Locate the cell with the specified text and output its [X, Y] center coordinate. 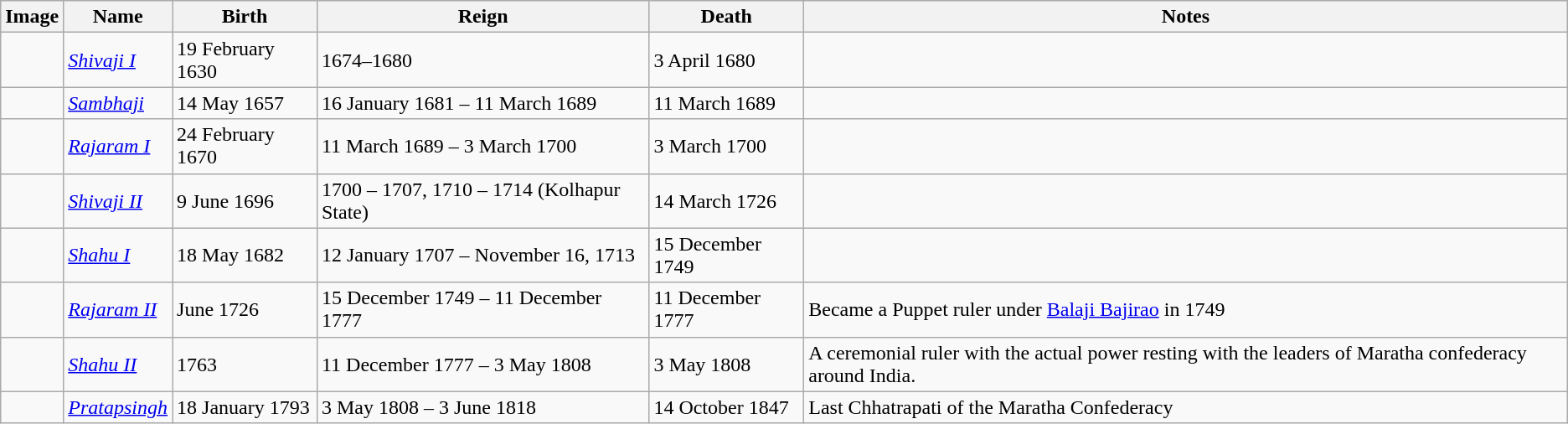
9 June 1696 [245, 201]
3 April 1680 [727, 60]
18 January 1793 [245, 407]
18 May 1682 [245, 255]
Name [118, 17]
Rajaram II [118, 310]
Shivaji II [118, 201]
Reign [482, 17]
Shahu II [118, 364]
Pratapsingh [118, 407]
A ceremonial ruler with the actual power resting with the leaders of Maratha confederacy around India. [1186, 364]
1674–1680 [482, 60]
Image [32, 17]
11 March 1689 [727, 103]
Notes [1186, 17]
11 December 1777 [727, 310]
Last Chhatrapati of the Maratha Confederacy [1186, 407]
Shivaji I [118, 60]
3 May 1808 [727, 364]
14 May 1657 [245, 103]
1700 – 1707, 1710 – 1714 (Kolhapur State) [482, 201]
15 December 1749 [727, 255]
15 December 1749 – 11 December 1777 [482, 310]
Shahu I [118, 255]
1763 [245, 364]
14 October 1847 [727, 407]
19 February 1630 [245, 60]
Sambhaji [118, 103]
11 December 1777 – 3 May 1808 [482, 364]
June 1726 [245, 310]
16 January 1681 – 11 March 1689 [482, 103]
Birth [245, 17]
Rajaram I [118, 146]
12 January 1707 – November 16, 1713 [482, 255]
24 February 1670 [245, 146]
3 May 1808 – 3 June 1818 [482, 407]
Became a Puppet ruler under Balaji Bajirao in 1749 [1186, 310]
11 March 1689 – 3 March 1700 [482, 146]
Death [727, 17]
3 March 1700 [727, 146]
14 March 1726 [727, 201]
